Identify which cell holds the provided text, then report its (x, y) central coordinate. 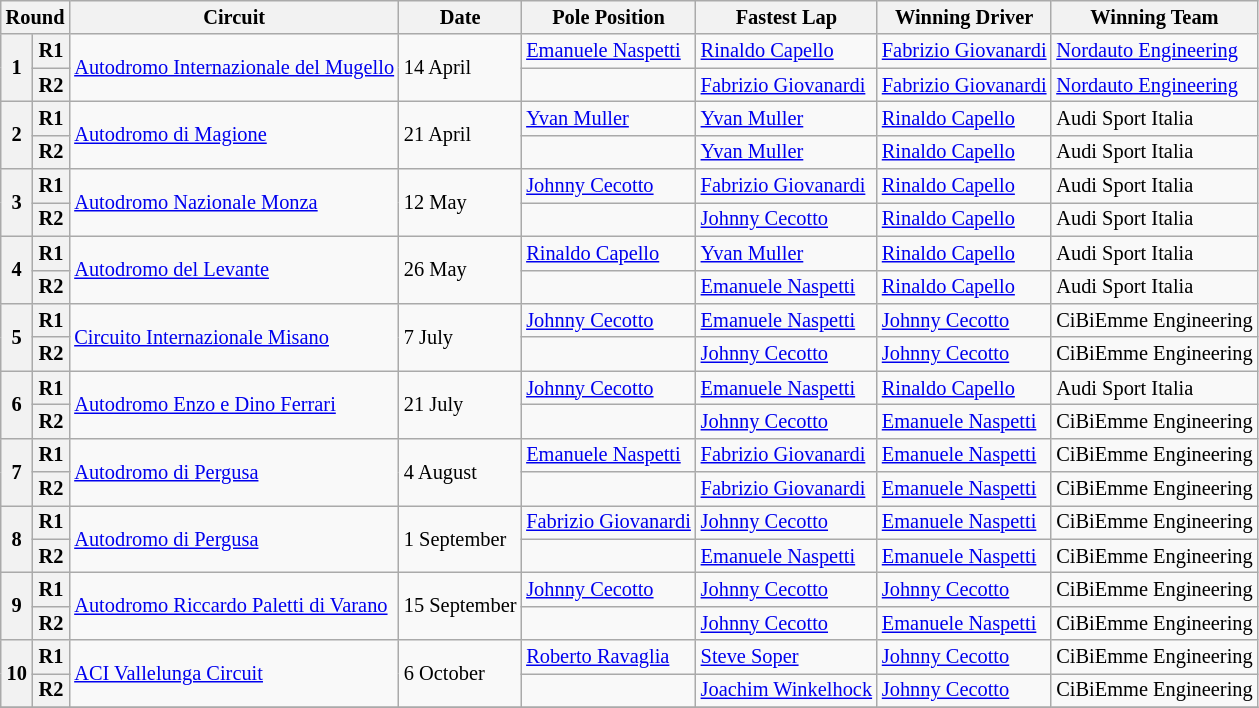
Pole Position (608, 17)
9 (17, 606)
Autodromo Internazionale del Mugello (234, 68)
15 September (460, 606)
Autodromo di Magione (234, 134)
Steve Soper (786, 657)
8 (17, 538)
14 April (460, 68)
Winning Team (1154, 17)
26 May (460, 270)
Autodromo Enzo e Dino Ferrari (234, 404)
Winning Driver (964, 17)
3 (17, 202)
6 (17, 404)
7 July (460, 336)
5 (17, 336)
6 October (460, 674)
12 May (460, 202)
ACI Vallelunga Circuit (234, 674)
21 April (460, 134)
7 (17, 472)
Circuito Internazionale Misano (234, 336)
Round (36, 17)
Autodromo Nazionale Monza (234, 202)
4 August (460, 472)
Autodromo Riccardo Paletti di Varano (234, 606)
Date (460, 17)
2 (17, 134)
Joachim Winkelhock (786, 690)
Fastest Lap (786, 17)
4 (17, 270)
21 July (460, 404)
Circuit (234, 17)
10 (17, 674)
Autodromo del Levante (234, 270)
1 September (460, 538)
Roberto Ravaglia (608, 657)
1 (17, 68)
